Provide the [X, Y] coordinate of the cell's center where the given text is located.  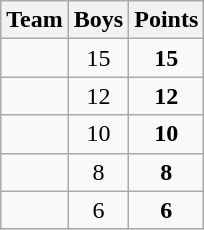
Team [35, 20]
Points [166, 20]
Boys [98, 20]
